Find where the given text appears and provide that cell's center as (x, y) coordinate. 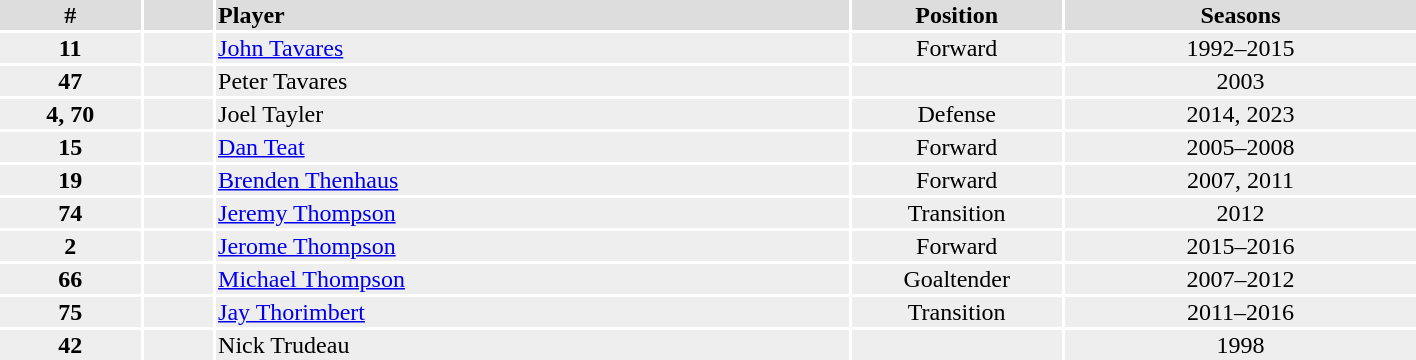
Brenden Thenhaus (533, 180)
Position (956, 15)
47 (70, 81)
Jerome Thompson (533, 246)
1998 (1240, 345)
11 (70, 48)
75 (70, 312)
2005–2008 (1240, 147)
2003 (1240, 81)
John Tavares (533, 48)
Jeremy Thompson (533, 213)
# (70, 15)
66 (70, 279)
Player (533, 15)
15 (70, 147)
1992–2015 (1240, 48)
2015–2016 (1240, 246)
Peter Tavares (533, 81)
Defense (956, 114)
4, 70 (70, 114)
Seasons (1240, 15)
2007, 2011 (1240, 180)
2012 (1240, 213)
Joel Tayler (533, 114)
Michael Thompson (533, 279)
Dan Teat (533, 147)
2011–2016 (1240, 312)
74 (70, 213)
19 (70, 180)
2007–2012 (1240, 279)
Goaltender (956, 279)
Nick Trudeau (533, 345)
Jay Thorimbert (533, 312)
42 (70, 345)
2014, 2023 (1240, 114)
2 (70, 246)
